Provide the [x, y] coordinate of the cell's center where the given text is located.  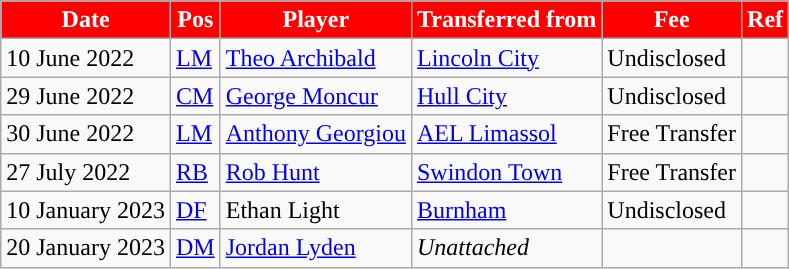
Lincoln City [506, 58]
Transferred from [506, 20]
Pos [195, 20]
Anthony Georgiou [316, 134]
RB [195, 172]
CM [195, 96]
DF [195, 210]
Date [86, 20]
29 June 2022 [86, 96]
10 June 2022 [86, 58]
DM [195, 248]
Burnham [506, 210]
Unattached [506, 248]
10 January 2023 [86, 210]
Hull City [506, 96]
Jordan Lyden [316, 248]
George Moncur [316, 96]
Theo Archibald [316, 58]
30 June 2022 [86, 134]
Rob Hunt [316, 172]
Ethan Light [316, 210]
AEL Limassol [506, 134]
Ref [766, 20]
27 July 2022 [86, 172]
Player [316, 20]
Fee [672, 20]
Swindon Town [506, 172]
20 January 2023 [86, 248]
